Return (x, y) of the center of cell containing provided text 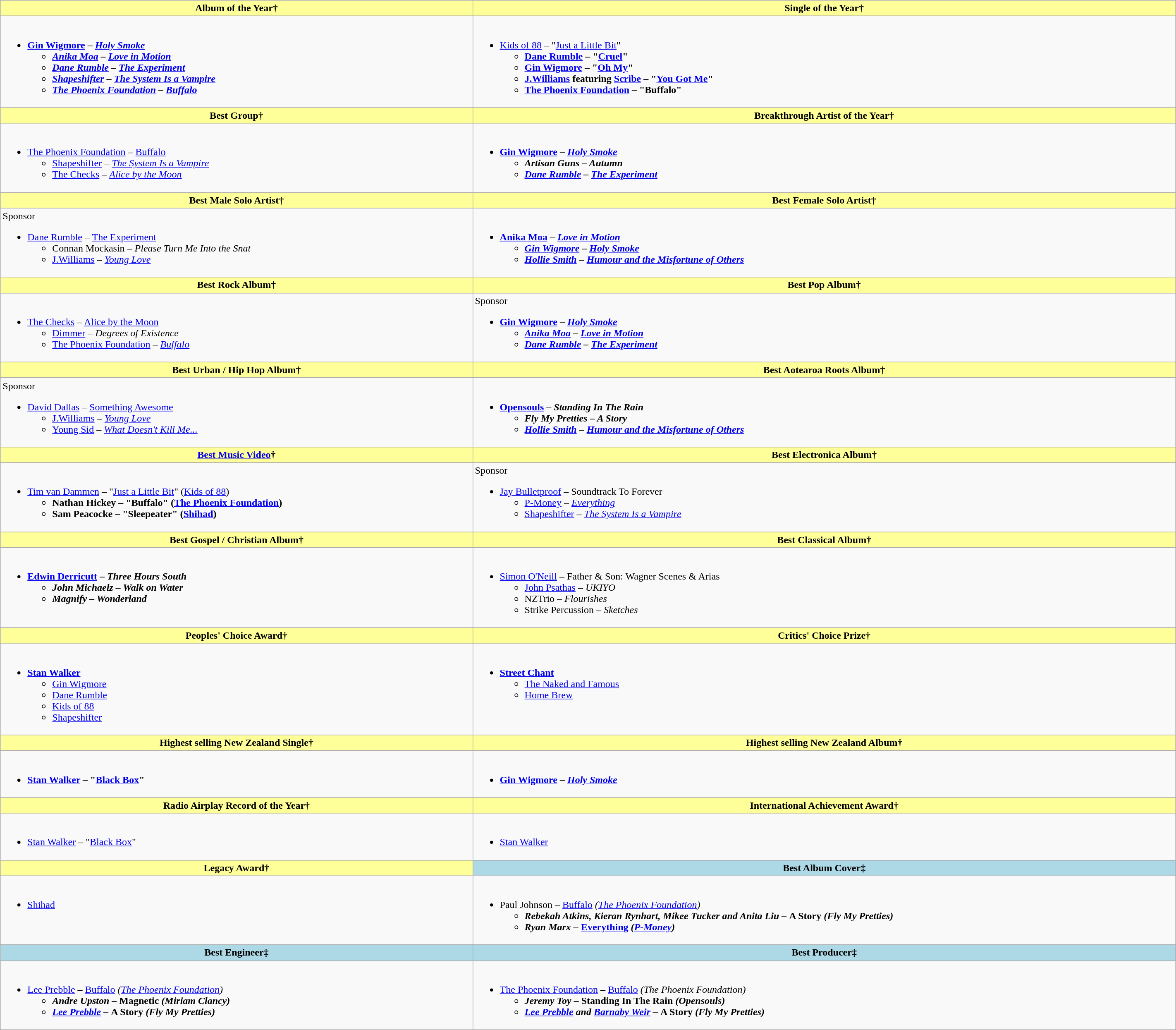
Critics' Choice Prize† (824, 636)
Best Aotearoa Roots Album† (824, 370)
SponsorGin Wigmore – Holy SmokeAnika Moa – Love in MotionDane Rumble – The Experiment (824, 328)
Gin Wigmore – Holy Smoke (824, 774)
Stan WalkerGin WigmoreDane RumbleKids of 88Shapeshifter (237, 689)
Best Classical Album† (824, 540)
Best Rock Album† (237, 285)
Street ChantThe Naked and FamousHome Brew (824, 689)
Highest selling New Zealand Album† (824, 743)
SponsorJay Bulletproof – Soundtrack To ForeverP-Money – EverythingShapeshifter – The System Is a Vampire (824, 497)
Gin Wigmore – Holy SmokeAnika Moa – Love in MotionDane Rumble – The ExperimentShapeshifter – The System Is a VampireThe Phoenix Foundation – Buffalo (237, 62)
Breakthrough Artist of the Year† (824, 115)
Best Gospel / Christian Album† (237, 540)
Best Urban / Hip Hop Album† (237, 370)
Best Female Solo Artist† (824, 200)
SponsorDane Rumble – The ExperimentConnan Mockasin – Please Turn Me Into the SnatJ.Williams – Young Love (237, 242)
Best Album Cover‡ (824, 868)
The Checks – Alice by the MoonDimmer – Degrees of ExistenceThe Phoenix Foundation – Buffalo (237, 328)
The Phoenix Foundation – BuffaloShapeshifter – The System Is a VampireThe Checks – Alice by the Moon (237, 158)
Best Group† (237, 115)
International Achievement Award† (824, 805)
SponsorDavid Dallas – Something AwesomeJ.Williams – Young LoveYoung Sid – What Doesn't Kill Me... (237, 412)
Legacy Award† (237, 868)
Lee Prebble – Buffalo (The Phoenix Foundation)Andre Upston – Magnetic (Miriam Clancy)Lee Prebble – A Story (Fly My Pretties) (237, 995)
Single of the Year† (824, 8)
Radio Airplay Record of the Year† (237, 805)
Best Pop Album† (824, 285)
Shihad (237, 910)
Edwin Derricutt – Three Hours SouthJohn Michaelz – Walk on WaterMagnify – Wonderland (237, 588)
Simon O'Neill – Father & Son: Wagner Scenes & AriasJohn Psathas – UKIYONZTrio – FlourishesStrike Percussion – Sketches (824, 588)
Gin Wigmore – Holy SmokeArtisan Guns – AutumnDane Rumble – The Experiment (824, 158)
Best Engineer‡ (237, 953)
Album of the Year† (237, 8)
Best Music Video† (237, 455)
Best Producer‡ (824, 953)
Highest selling New Zealand Single† (237, 743)
Best Electronica Album† (824, 455)
Best Male Solo Artist† (237, 200)
Tim van Dammen – "Just a Little Bit" (Kids of 88)Nathan Hickey – "Buffalo" (The Phoenix Foundation)Sam Peacocke – "Sleepeater" (Shihad) (237, 497)
Opensouls – Standing In The RainFly My Pretties – A StoryHollie Smith – Humour and the Misfortune of Others (824, 412)
Stan Walker (824, 836)
Peoples' Choice Award† (237, 636)
Anika Moa – Love in MotionGin Wigmore – Holy SmokeHollie Smith – Humour and the Misfortune of Others (824, 242)
